Search for the cell housing the specified text and yield its [X, Y] center coordinate. 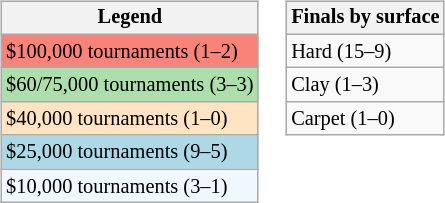
$100,000 tournaments (1–2) [130, 51]
$40,000 tournaments (1–0) [130, 119]
Hard (15–9) [365, 51]
$25,000 tournaments (9–5) [130, 152]
Clay (1–3) [365, 85]
$60/75,000 tournaments (3–3) [130, 85]
Finals by surface [365, 18]
$10,000 tournaments (3–1) [130, 186]
Carpet (1–0) [365, 119]
Legend [130, 18]
